Find where the given text appears and provide that cell's center as [x, y] coordinate. 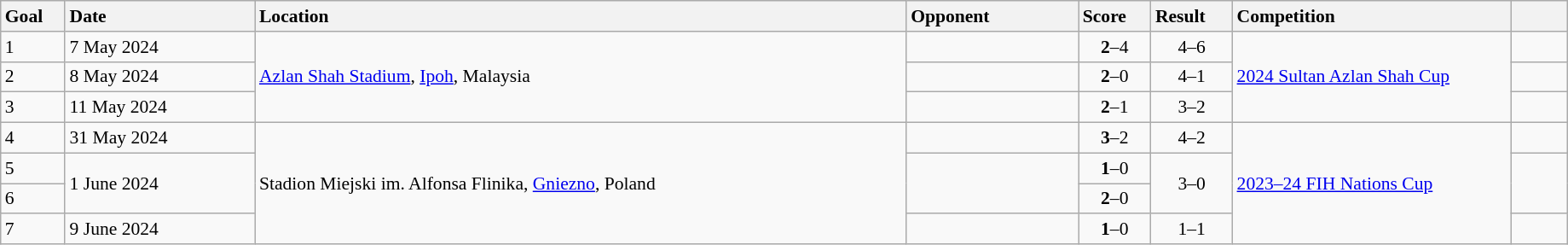
Azlan Shah Stadium, Ipoh, Malaysia [581, 77]
Stadion Miejski im. Alfonsa Flinika, Gniezno, Poland [581, 184]
4 [33, 138]
Opponent [992, 16]
Location [581, 16]
2024 Sultan Azlan Shah Cup [1373, 77]
4–2 [1192, 138]
11 May 2024 [159, 108]
Goal [33, 16]
3 [33, 108]
Competition [1373, 16]
7 May 2024 [159, 47]
3–0 [1192, 183]
Result [1192, 16]
8 May 2024 [159, 77]
2–1 [1115, 108]
4–1 [1192, 77]
9 June 2024 [159, 230]
7 [33, 230]
1–1 [1192, 230]
2 [33, 77]
2023–24 FIH Nations Cup [1373, 184]
Score [1115, 16]
4–6 [1192, 47]
1 June 2024 [159, 183]
6 [33, 199]
2–4 [1115, 47]
Date [159, 16]
5 [33, 168]
31 May 2024 [159, 138]
1 [33, 47]
